Capture the cell that displays the provided text and extract its (X, Y) central coordinate. 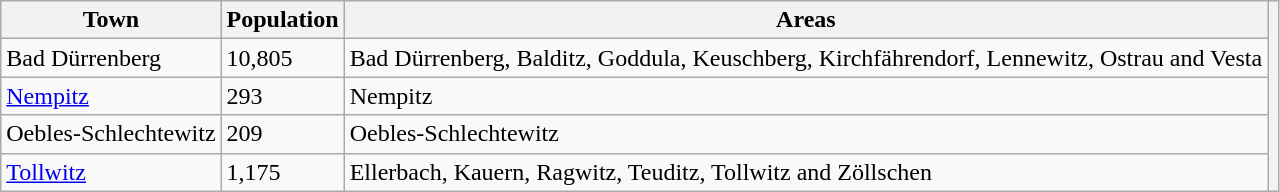
Population (282, 20)
Tollwitz (111, 172)
Bad Dürrenberg, Balditz, Goddula, Keuschberg, Kirchfährendorf, Lennewitz, Ostrau and Vesta (806, 58)
Areas (806, 20)
Bad Dürrenberg (111, 58)
209 (282, 134)
Town (111, 20)
293 (282, 96)
Ellerbach, Kauern, Ragwitz, Teuditz, Tollwitz and Zöllschen (806, 172)
1,175 (282, 172)
10,805 (282, 58)
